Capture the cell that displays the provided text and extract its [x, y] central coordinate. 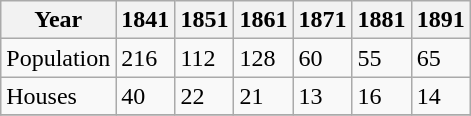
14 [440, 96]
Population [58, 58]
Year [58, 20]
22 [204, 96]
216 [146, 58]
112 [204, 58]
Houses [58, 96]
65 [440, 58]
128 [264, 58]
60 [322, 58]
13 [322, 96]
16 [382, 96]
1871 [322, 20]
55 [382, 58]
40 [146, 96]
1881 [382, 20]
1891 [440, 20]
1861 [264, 20]
21 [264, 96]
1841 [146, 20]
1851 [204, 20]
